Return (x, y) of the center of cell containing provided text 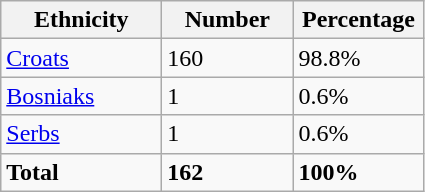
Ethnicity (82, 20)
100% (358, 172)
Serbs (82, 134)
Croats (82, 58)
Total (82, 172)
162 (228, 172)
Percentage (358, 20)
Number (228, 20)
160 (228, 58)
98.8% (358, 58)
Bosniaks (82, 96)
